From the cell containing the given text, extract its center point as (x, y) coordinate. 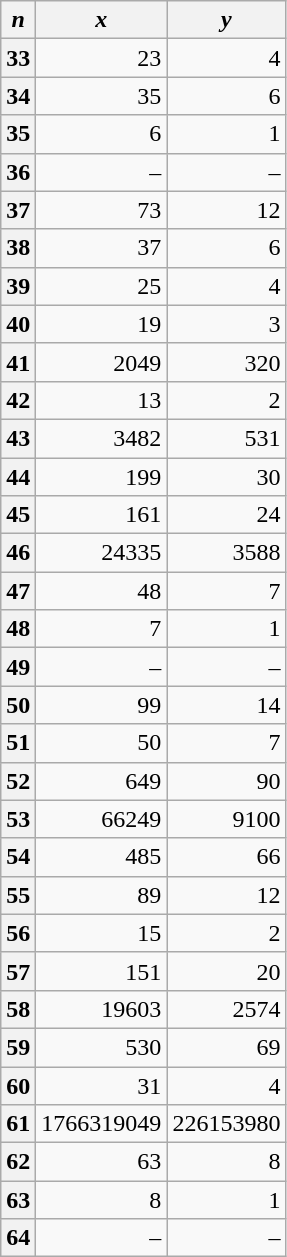
14 (226, 705)
161 (102, 515)
24 (226, 515)
73 (102, 210)
38 (18, 248)
19603 (102, 1009)
19 (102, 324)
49 (18, 667)
30 (226, 477)
24335 (102, 553)
199 (102, 477)
34 (18, 96)
64 (18, 1238)
2049 (102, 362)
226153980 (226, 1124)
59 (18, 1047)
13 (102, 400)
52 (18, 781)
53 (18, 819)
3 (226, 324)
44 (18, 477)
39 (18, 286)
n (18, 20)
60 (18, 1085)
15 (102, 933)
485 (102, 857)
530 (102, 1047)
56 (18, 933)
90 (226, 781)
25 (102, 286)
41 (18, 362)
61 (18, 1124)
58 (18, 1009)
y (226, 20)
40 (18, 324)
3588 (226, 553)
69 (226, 1047)
51 (18, 743)
1766319049 (102, 1124)
3482 (102, 438)
57 (18, 971)
42 (18, 400)
66249 (102, 819)
649 (102, 781)
31 (102, 1085)
36 (18, 172)
2574 (226, 1009)
47 (18, 591)
46 (18, 553)
x (102, 20)
531 (226, 438)
23 (102, 58)
151 (102, 971)
45 (18, 515)
20 (226, 971)
320 (226, 362)
89 (102, 895)
99 (102, 705)
43 (18, 438)
62 (18, 1162)
54 (18, 857)
9100 (226, 819)
55 (18, 895)
66 (226, 857)
33 (18, 58)
